Pinpoint the cell where the given text exists, returning its (x, y) midpoint coordinate. 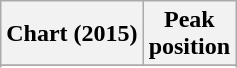
Chart (2015) (72, 34)
Peak position (189, 34)
